Determine the [X, Y] coordinate at the center of the cell enclosing the given text.  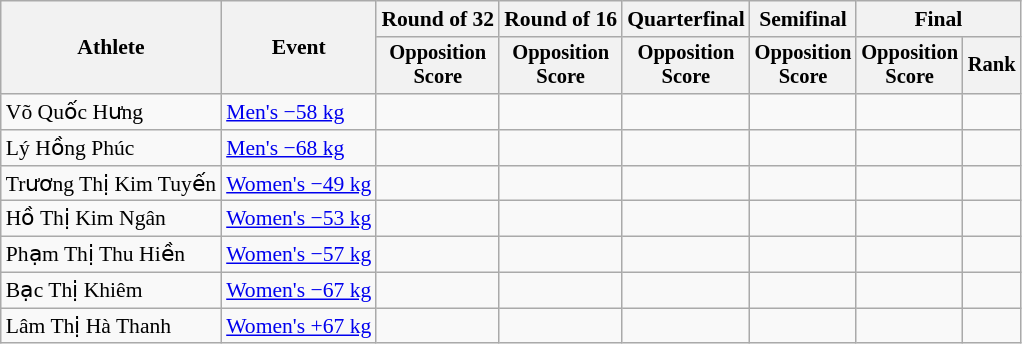
Event [298, 48]
Round of 16 [560, 19]
Final [938, 19]
Women's −49 kg [298, 184]
Quarterfinal [686, 19]
Round of 32 [438, 19]
Women's +67 kg [298, 326]
Phạm Thị Thu Hiền [111, 255]
Athlete [111, 48]
Men's −68 kg [298, 148]
Women's −53 kg [298, 219]
Lý Hồng Phúc [111, 148]
Bạc Thị Khiêm [111, 291]
Men's −58 kg [298, 112]
Women's −67 kg [298, 291]
Hồ Thị Kim Ngân [111, 219]
Trương Thị Kim Tuyến [111, 184]
Võ Quốc Hưng [111, 112]
Lâm Thị Hà Thanh [111, 326]
Women's −57 kg [298, 255]
Semifinal [804, 19]
Rank [992, 66]
